Determine the (x, y) coordinate at the center of the cell enclosing the given text.  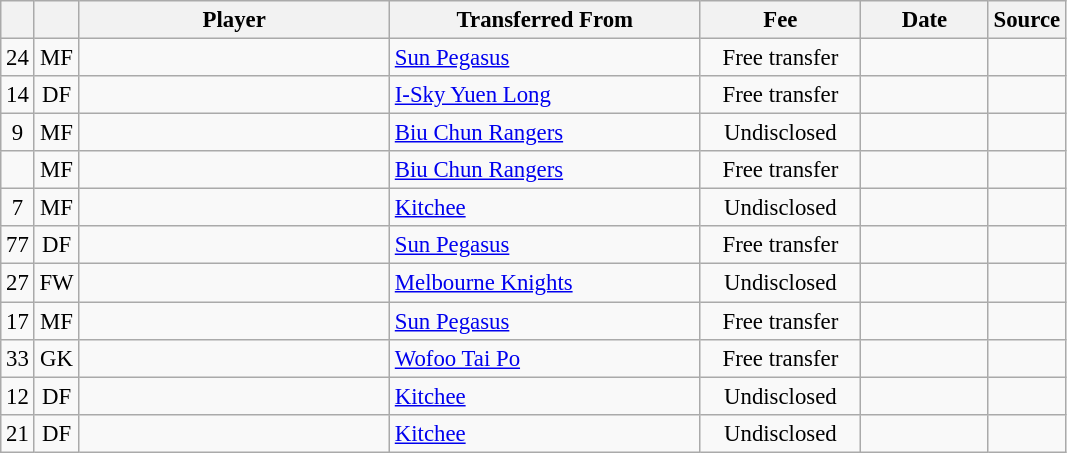
27 (18, 283)
FW (56, 283)
Transferred From (544, 20)
Player (234, 20)
21 (18, 433)
77 (18, 245)
Melbourne Knights (544, 283)
I-Sky Yuen Long (544, 95)
14 (18, 95)
Wofoo Tai Po (544, 358)
7 (18, 208)
17 (18, 321)
GK (56, 358)
Date (925, 20)
33 (18, 358)
12 (18, 396)
Source (1026, 20)
24 (18, 58)
9 (18, 133)
Fee (780, 20)
